Capture the cell that displays the provided text and extract its [x, y] central coordinate. 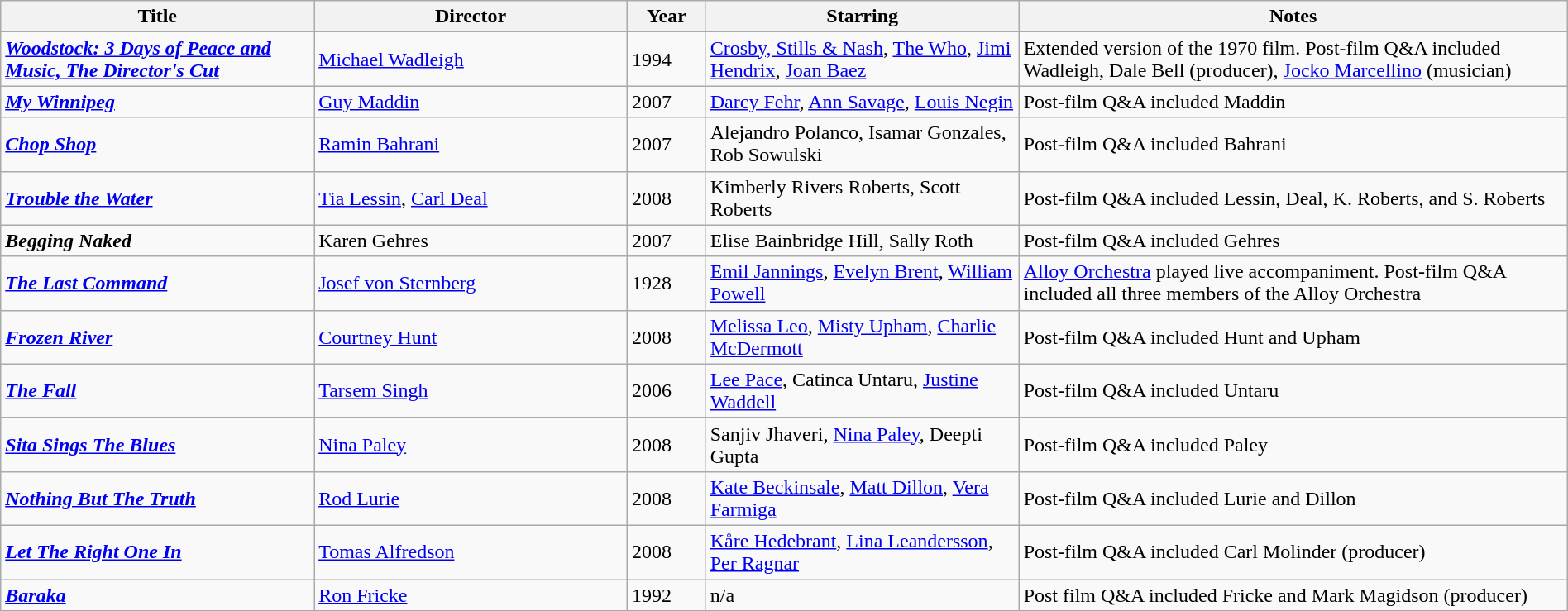
Director [471, 17]
Post-film Q&A included Lessin, Deal, K. Roberts, and S. Roberts [1293, 198]
Tomas Alfredson [471, 552]
Sanjiv Jhaveri, Nina Paley, Deepti Gupta [862, 445]
Post-film Q&A included Maddin [1293, 102]
Ron Fricke [471, 594]
Courtney Hunt [471, 337]
My Winnipeg [157, 102]
1994 [667, 60]
Guy Maddin [471, 102]
Kåre Hedebrant, Lina Leandersson, Per Ragnar [862, 552]
Tarsem Singh [471, 390]
Michael Wadleigh [471, 60]
Kate Beckinsale, Matt Dillon, Vera Farmiga [862, 498]
Post-film Q&A included Bahrani [1293, 144]
Karen Gehres [471, 241]
Frozen River [157, 337]
2006 [667, 390]
Melissa Leo, Misty Upham, Charlie McDermott [862, 337]
Extended version of the 1970 film. Post-film Q&A included Wadleigh, Dale Bell (producer), Jocko Marcellino (musician) [1293, 60]
Chop Shop [157, 144]
Lee Pace, Catinca Untaru, Justine Waddell [862, 390]
n/a [862, 594]
Nina Paley [471, 445]
Alloy Orchestra played live accompaniment. Post-film Q&A included all three members of the Alloy Orchestra [1293, 283]
Elise Bainbridge Hill, Sally Roth [862, 241]
Post-film Q&A included Lurie and Dillon [1293, 498]
The Fall [157, 390]
Trouble the Water [157, 198]
Darcy Fehr, Ann Savage, Louis Negin [862, 102]
Baraka [157, 594]
Post film Q&A included Fricke and Mark Magidson (producer) [1293, 594]
Tia Lessin, Carl Deal [471, 198]
1928 [667, 283]
Post-film Q&A included Carl Molinder (producer) [1293, 552]
Post-film Q&A included Paley [1293, 445]
Woodstock: 3 Days of Peace and Music, The Director's Cut [157, 60]
Sita Sings The Blues [157, 445]
Post-film Q&A included Untaru [1293, 390]
Rod Lurie [471, 498]
Kimberly Rivers Roberts, Scott Roberts [862, 198]
1992 [667, 594]
The Last Command [157, 283]
Nothing But The Truth [157, 498]
Emil Jannings, Evelyn Brent, William Powell [862, 283]
Alejandro Polanco, Isamar Gonzales, Rob Sowulski [862, 144]
Year [667, 17]
Title [157, 17]
Let The Right One In [157, 552]
Josef von Sternberg [471, 283]
Post-film Q&A included Gehres [1293, 241]
Begging Naked [157, 241]
Notes [1293, 17]
Post-film Q&A included Hunt and Upham [1293, 337]
Starring [862, 17]
Crosby, Stills & Nash, The Who, Jimi Hendrix, Joan Baez [862, 60]
Ramin Bahrani [471, 144]
